Return [X, Y] of the center of cell containing provided text 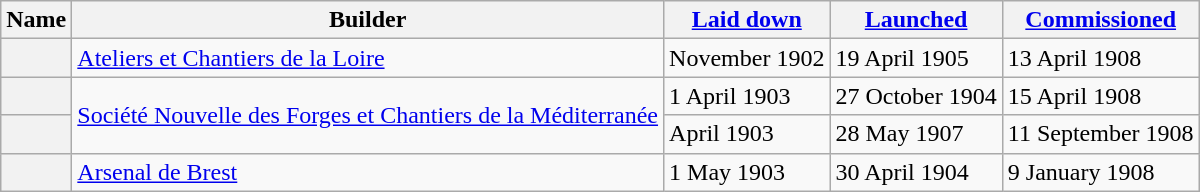
1 April 1903 [747, 96]
April 1903 [747, 134]
13 April 1908 [1100, 58]
Laid down [747, 20]
1 May 1903 [747, 172]
27 October 1904 [916, 96]
November 1902 [747, 58]
9 January 1908 [1100, 172]
28 May 1907 [916, 134]
Name [36, 20]
Builder [368, 20]
19 April 1905 [916, 58]
Société Nouvelle des Forges et Chantiers de la Méditerranée [368, 115]
11 September 1908 [1100, 134]
15 April 1908 [1100, 96]
30 April 1904 [916, 172]
Ateliers et Chantiers de la Loire [368, 58]
Arsenal de Brest [368, 172]
Launched [916, 20]
Commissioned [1100, 20]
